Scan for the cell matching the given text and deliver its [x, y] coordinate at center. 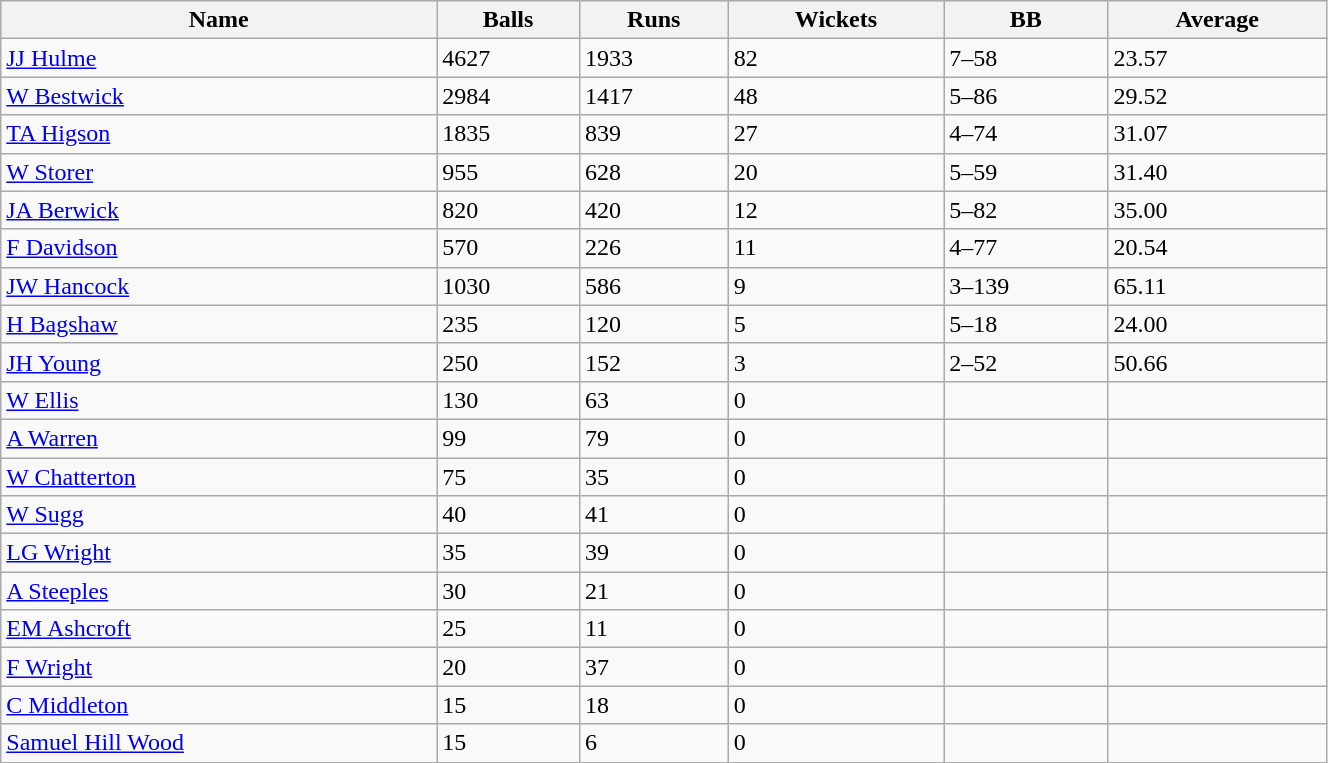
1933 [654, 58]
628 [654, 172]
570 [508, 248]
79 [654, 438]
41 [654, 515]
25 [508, 629]
4627 [508, 58]
W Bestwick [219, 96]
152 [654, 362]
48 [836, 96]
5 [836, 324]
4–77 [1026, 248]
35.00 [1218, 210]
226 [654, 248]
1417 [654, 96]
18 [654, 705]
1835 [508, 134]
A Steeples [219, 591]
30 [508, 591]
120 [654, 324]
250 [508, 362]
W Ellis [219, 400]
12 [836, 210]
A Warren [219, 438]
37 [654, 667]
2984 [508, 96]
839 [654, 134]
3–139 [1026, 286]
LG Wright [219, 553]
Name [219, 20]
5–82 [1026, 210]
6 [654, 743]
29.52 [1218, 96]
F Davidson [219, 248]
24.00 [1218, 324]
40 [508, 515]
Balls [508, 20]
99 [508, 438]
31.07 [1218, 134]
75 [508, 477]
7–58 [1026, 58]
JA Berwick [219, 210]
955 [508, 172]
5–18 [1026, 324]
5–86 [1026, 96]
4–74 [1026, 134]
9 [836, 286]
235 [508, 324]
586 [654, 286]
1030 [508, 286]
BB [1026, 20]
W Storer [219, 172]
Wickets [836, 20]
20.54 [1218, 248]
5–59 [1026, 172]
82 [836, 58]
JH Young [219, 362]
27 [836, 134]
21 [654, 591]
H Bagshaw [219, 324]
65.11 [1218, 286]
W Chatterton [219, 477]
23.57 [1218, 58]
Average [1218, 20]
63 [654, 400]
50.66 [1218, 362]
31.40 [1218, 172]
JJ Hulme [219, 58]
2–52 [1026, 362]
820 [508, 210]
TA Higson [219, 134]
JW Hancock [219, 286]
Samuel Hill Wood [219, 743]
3 [836, 362]
F Wright [219, 667]
C Middleton [219, 705]
420 [654, 210]
Runs [654, 20]
W Sugg [219, 515]
EM Ashcroft [219, 629]
130 [508, 400]
39 [654, 553]
